Determine the (X, Y) coordinate at the center of the cell enclosing the given text.  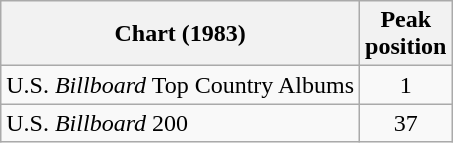
U.S. Billboard Top Country Albums (180, 85)
Peakposition (406, 34)
U.S. Billboard 200 (180, 123)
37 (406, 123)
Chart (1983) (180, 34)
1 (406, 85)
